Locate the cell with the specified text and output its (X, Y) center coordinate. 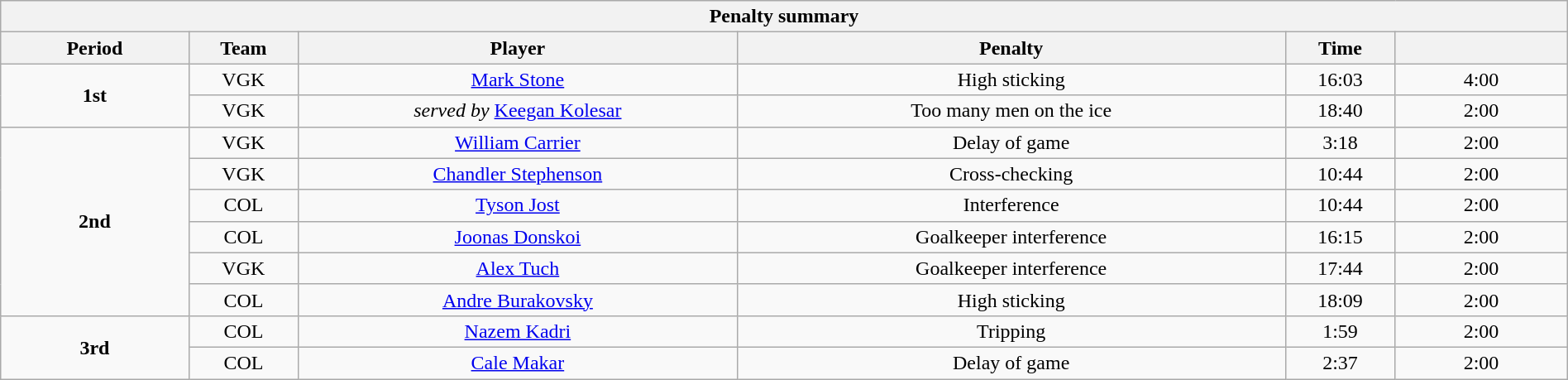
Joonas Donskoi (518, 237)
Cross-checking (1011, 174)
Cale Makar (518, 363)
2:37 (1340, 363)
Nazem Kadri (518, 331)
served by Keegan Kolesar (518, 111)
16:15 (1340, 237)
Andre Burakovsky (518, 300)
17:44 (1340, 268)
18:09 (1340, 300)
William Carrier (518, 142)
2nd (94, 221)
Tripping (1011, 331)
Penalty (1011, 48)
Player (518, 48)
Time (1340, 48)
4:00 (1481, 79)
Tyson Jost (518, 205)
18:40 (1340, 111)
Chandler Stephenson (518, 174)
Alex Tuch (518, 268)
1st (94, 95)
16:03 (1340, 79)
Penalty summary (784, 17)
Mark Stone (518, 79)
Period (94, 48)
Team (243, 48)
Too many men on the ice (1011, 111)
1:59 (1340, 331)
Interference (1011, 205)
3rd (94, 347)
3:18 (1340, 142)
